Determine the (x, y) coordinate at the center of the cell enclosing the given text.  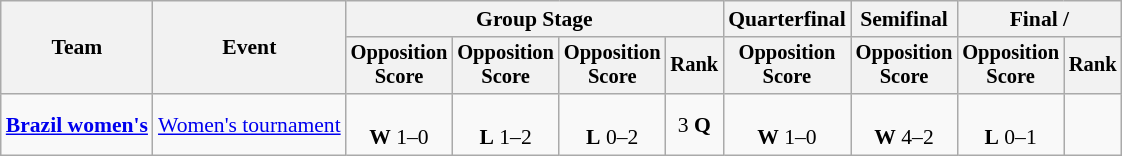
Semifinal (904, 19)
Quarterfinal (787, 19)
Brazil women's (77, 124)
L 0–1 (1010, 124)
Group Stage (534, 19)
Women's tournament (250, 124)
W 4–2 (904, 124)
Final / (1039, 19)
3 Q (694, 124)
L 0–2 (612, 124)
Team (77, 48)
Event (250, 48)
L 1–2 (506, 124)
